Extract the [X, Y] coordinate from the center of the cell holding the provided text.  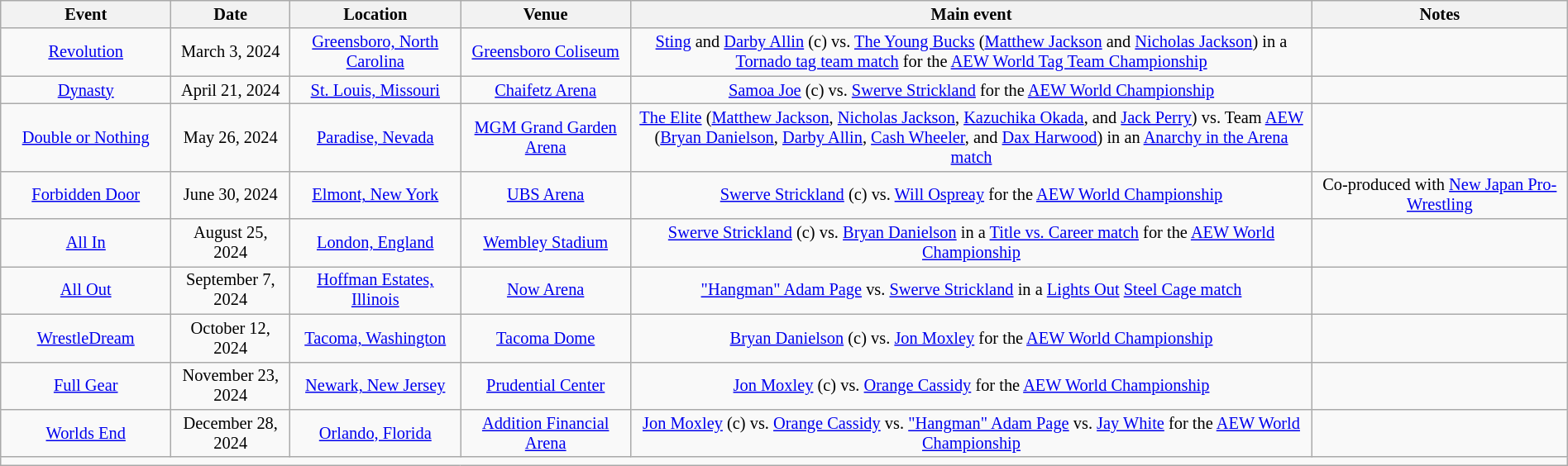
Jon Moxley (c) vs. Orange Cassidy vs. "Hangman" Adam Page vs. Jay White for the AEW World Championship [972, 433]
April 21, 2024 [231, 90]
London, England [375, 243]
All In [86, 243]
Greensboro, North Carolina [375, 52]
UBS Arena [546, 195]
Prudential Center [546, 386]
Notes [1439, 14]
Date [231, 14]
Paradise, Nevada [375, 137]
Addition Financial Arena [546, 433]
Venue [546, 14]
All Out [86, 290]
WrestleDream [86, 338]
Jon Moxley (c) vs. Orange Cassidy for the AEW World Championship [972, 386]
Elmont, New York [375, 195]
Greensboro Coliseum [546, 52]
Double or Nothing [86, 137]
December 28, 2024 [231, 433]
Full Gear [86, 386]
Dynasty [86, 90]
Wembley Stadium [546, 243]
Swerve Strickland (c) vs. Will Ospreay for the AEW World Championship [972, 195]
Swerve Strickland (c) vs. Bryan Danielson in a Title vs. Career match for the AEW World Championship [972, 243]
August 25, 2024 [231, 243]
Worlds End [86, 433]
Hoffman Estates, Illinois [375, 290]
September 7, 2024 [231, 290]
Main event [972, 14]
Revolution [86, 52]
Chaifetz Arena [546, 90]
October 12, 2024 [231, 338]
Samoa Joe (c) vs. Swerve Strickland for the AEW World Championship [972, 90]
Event [86, 14]
November 23, 2024 [231, 386]
Tacoma, Washington [375, 338]
Orlando, Florida [375, 433]
June 30, 2024 [231, 195]
Tacoma Dome [546, 338]
March 3, 2024 [231, 52]
Forbidden Door [86, 195]
Co-produced with New Japan Pro-Wrestling [1439, 195]
Newark, New Jersey [375, 386]
MGM Grand Garden Arena [546, 137]
St. Louis, Missouri [375, 90]
"Hangman" Adam Page vs. Swerve Strickland in a Lights Out Steel Cage match [972, 290]
Bryan Danielson (c) vs. Jon Moxley for the AEW World Championship [972, 338]
May 26, 2024 [231, 137]
Location [375, 14]
Now Arena [546, 290]
